Pinpoint the cell where the given text exists, returning its [X, Y] midpoint coordinate. 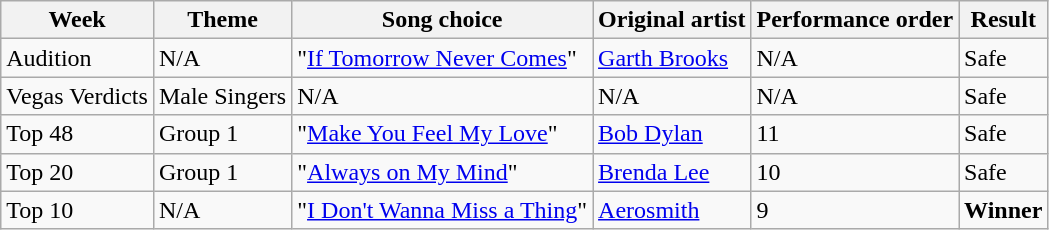
11 [855, 134]
Garth Brooks [672, 58]
Performance order [855, 20]
Winner [1004, 210]
Result [1004, 20]
Top 20 [78, 172]
"If Tomorrow Never Comes" [442, 58]
Aerosmith [672, 210]
Top 10 [78, 210]
Bob Dylan [672, 134]
"I Don't Wanna Miss a Thing" [442, 210]
Song choice [442, 20]
Theme [222, 20]
Male Singers [222, 96]
Top 48 [78, 134]
10 [855, 172]
Audition [78, 58]
Original artist [672, 20]
"Make You Feel My Love" [442, 134]
9 [855, 210]
Week [78, 20]
Vegas Verdicts [78, 96]
"Always on My Mind" [442, 172]
Brenda Lee [672, 172]
